Pinpoint the cell where the given text exists, returning its (x, y) midpoint coordinate. 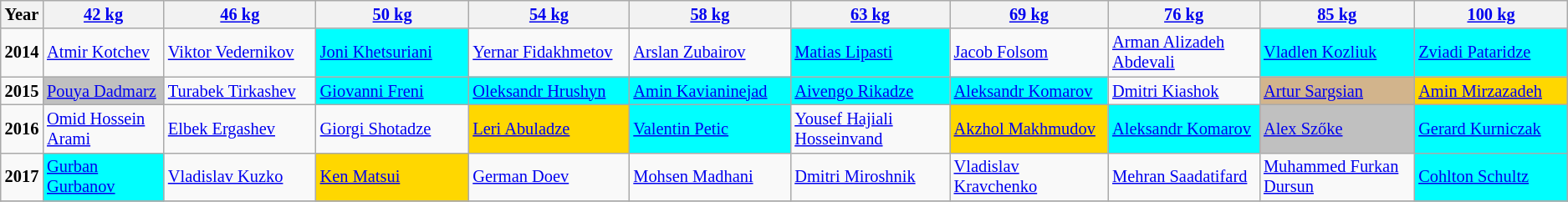
Mohsen Madhani (709, 177)
Matias Lipasti (870, 53)
46 kg (240, 14)
2016 (22, 129)
Omid Hossein Arami (104, 129)
German Doev (549, 177)
Arslan Zubairov (709, 53)
Turabek Tirkashev (240, 91)
63 kg (870, 14)
Dmitri Kiashok (1184, 91)
2017 (22, 177)
Artur Sargsian (1336, 91)
Mehran Saadatifard (1184, 177)
Vladislav Kravchenko (1029, 177)
Alex Szőke (1336, 129)
Giovanni Freni (393, 91)
Atmir Kotchev (104, 53)
Viktor Vedernikov (240, 53)
Arman Alizadeh Abdevali (1184, 53)
Vladislav Kuzko (240, 177)
Jacob Folsom (1029, 53)
Dmitri Miroshnik (870, 177)
Valentin Petic (709, 129)
Oleksandr Hrushyn (549, 91)
50 kg (393, 14)
Yernar Fidakhmetov (549, 53)
Gerard Kurniczak (1491, 129)
69 kg (1029, 14)
Aivengo Rikadze (870, 91)
Pouya Dadmarz (104, 91)
42 kg (104, 14)
Leri Abuladze (549, 129)
76 kg (1184, 14)
Elbek Ergashev (240, 129)
Gurban Gurbanov (104, 177)
Amin Kavianinejad (709, 91)
54 kg (549, 14)
Amin Mirzazadeh (1491, 91)
Ken Matsui (393, 177)
Joni Khetsuriani (393, 53)
Giorgi Shotadze (393, 129)
Year (22, 14)
58 kg (709, 14)
100 kg (1491, 14)
Akzhol Makhmudov (1029, 129)
Muhammed Furkan Dursun (1336, 177)
Vladlen Kozliuk (1336, 53)
Cohlton Schultz (1491, 177)
Zviadi Pataridze (1491, 53)
85 kg (1336, 14)
2015 (22, 91)
2014 (22, 53)
Yousef Hajiali Hosseinvand (870, 129)
